For the text-containing cell, return its midpoint in (x, y) coordinate format. 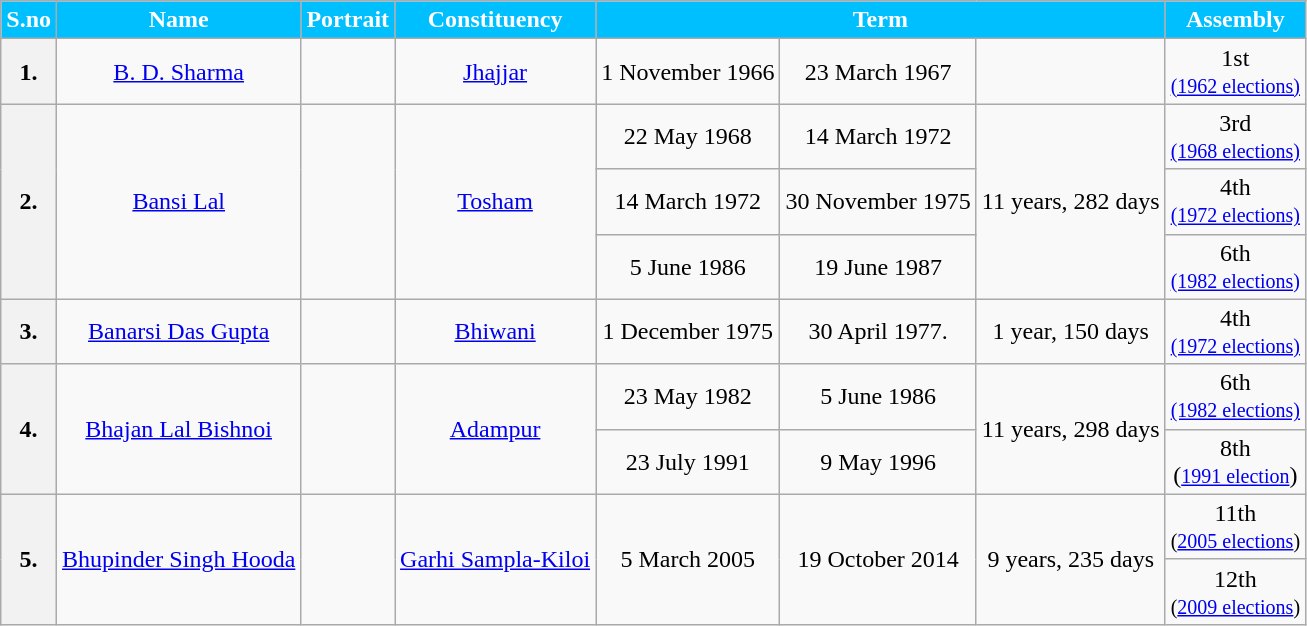
5. (29, 559)
9 May 1996 (878, 462)
Tosham (496, 202)
Bansi Lal (179, 202)
22 May 1968 (688, 136)
Term (881, 20)
9 years, 235 days (1070, 559)
1 November 1966 (688, 72)
4. (29, 429)
23 May 1982 (688, 396)
B. D. Sharma (179, 72)
Adampur (496, 429)
3rd(1968 elections) (1235, 136)
3. (29, 332)
23 March 1967 (878, 72)
5 March 2005 (688, 559)
Jhajjar (496, 72)
11 years, 298 days (1070, 429)
11th(2005 elections) (1235, 526)
2. (29, 202)
Assembly (1235, 20)
S.no (29, 20)
Constituency (496, 20)
1 December 1975 (688, 332)
30 November 1975 (878, 202)
19 June 1987 (878, 266)
Name (179, 20)
11 years, 282 days (1070, 202)
8th(1991 election) (1235, 462)
Bhupinder Singh Hooda (179, 559)
30 April 1977. (878, 332)
19 October 2014 (878, 559)
23 July 1991 (688, 462)
Bhiwani (496, 332)
Banarsi Das Gupta (179, 332)
Portrait (348, 20)
1. (29, 72)
12th(2009 elections) (1235, 592)
Garhi Sampla-Kiloi (496, 559)
Bhajan Lal Bishnoi (179, 429)
1st(1962 elections) (1235, 72)
1 year, 150 days (1070, 332)
